Extract the (x, y) coordinate from the center of the cell holding the provided text.  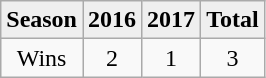
2 (112, 58)
3 (233, 58)
Total (233, 20)
1 (172, 58)
Wins (42, 58)
2017 (172, 20)
Season (42, 20)
2016 (112, 20)
